Provide the (x, y) coordinate of the cell's center where the given text is located.  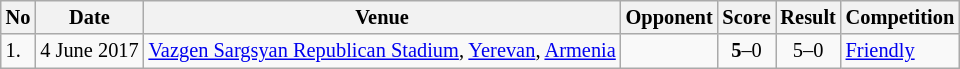
Venue (382, 17)
No (18, 17)
Competition (900, 17)
4 June 2017 (89, 51)
Opponent (670, 17)
Friendly (900, 51)
Vazgen Sargsyan Republican Stadium, Yerevan, Armenia (382, 51)
Date (89, 17)
1. (18, 51)
Score (747, 17)
Result (808, 17)
